Provide the [x, y] coordinate of the cell's center where the given text is located.  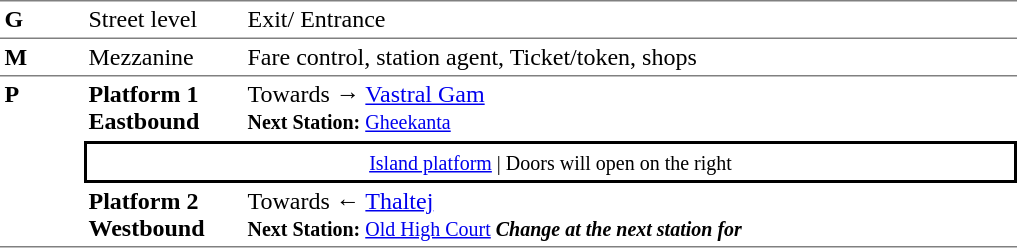
Towards ← ThaltejNext Station: Old High Court Change at the next station for [630, 215]
P [42, 162]
Towards → Vastral GamNext Station: Gheekanta [630, 108]
Platform 2Westbound [164, 215]
G [42, 20]
Island platform | Doors will open on the right [550, 162]
Mezzanine [164, 58]
Exit/ Entrance [630, 20]
Platform 1Eastbound [164, 108]
Street level [164, 20]
M [42, 58]
Fare control, station agent, Ticket/token, shops [630, 58]
